From the cell containing the given text, extract its center point as (x, y) coordinate. 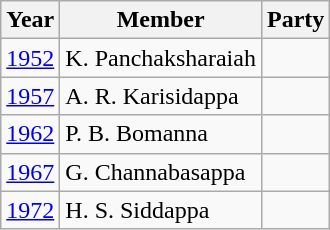
G. Channabasappa (161, 172)
Member (161, 20)
1957 (30, 96)
1952 (30, 58)
1972 (30, 210)
A. R. Karisidappa (161, 96)
K. Panchaksharaiah (161, 58)
Year (30, 20)
1962 (30, 134)
Party (295, 20)
H. S. Siddappa (161, 210)
1967 (30, 172)
P. B. Bomanna (161, 134)
